Identify which cell holds the provided text, then report its (x, y) central coordinate. 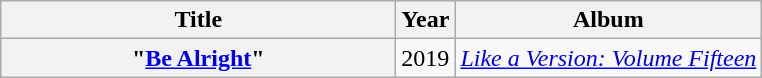
Title (198, 20)
Album (608, 20)
2019 (426, 58)
Like a Version: Volume Fifteen (608, 58)
Year (426, 20)
"Be Alright" (198, 58)
